Return [x, y] of the center of cell containing provided text 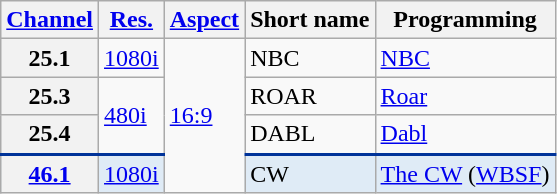
Dabl [465, 134]
Programming [465, 20]
ROAR [310, 96]
Channel [50, 20]
25.1 [50, 58]
DABL [310, 134]
Res. [132, 20]
Short name [310, 20]
25.4 [50, 134]
480i [132, 116]
25.3 [50, 96]
46.1 [50, 174]
Roar [465, 96]
The CW (WBSF) [465, 174]
Aspect [204, 20]
CW [310, 174]
16:9 [204, 116]
